Output the (x, y) coordinate of the center of the cell containing the given text.  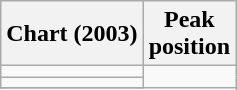
Chart (2003) (72, 34)
Peakposition (189, 34)
